Scan for the cell matching the given text and deliver its (x, y) coordinate at center. 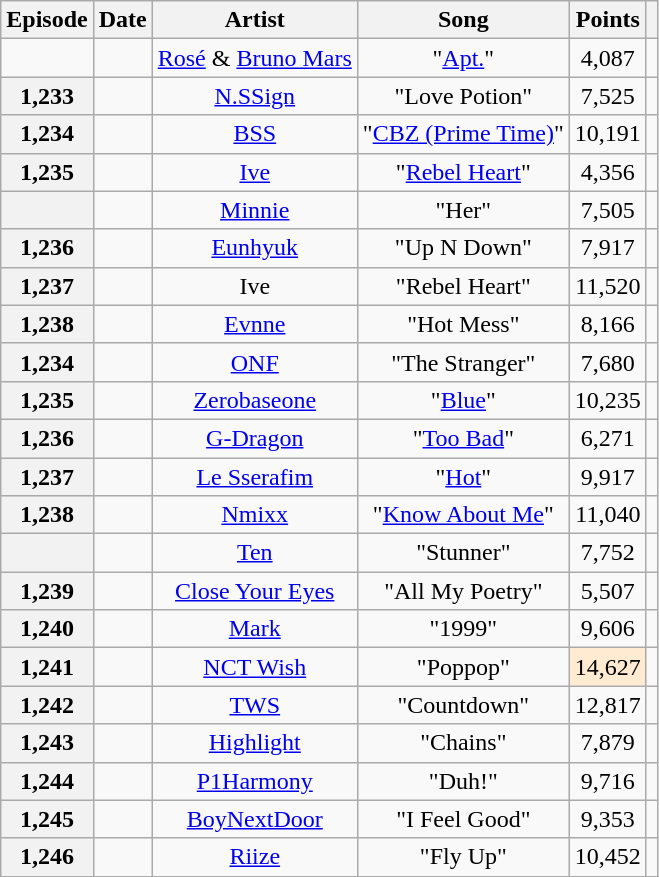
"Apt." (463, 58)
"Stunner" (463, 553)
Highlight (254, 743)
Minnie (254, 210)
6,271 (608, 438)
10,235 (608, 400)
Ten (254, 553)
4,356 (608, 172)
9,606 (608, 629)
"Duh!" (463, 781)
"CBZ (Prime Time)" (463, 134)
Points (608, 20)
7,917 (608, 248)
11,040 (608, 515)
ONF (254, 362)
"Countdown" (463, 705)
1,246 (47, 857)
Episode (47, 20)
"1999" (463, 629)
"Blue" (463, 400)
1,233 (47, 96)
Eunhyuk (254, 248)
1,245 (47, 819)
"Hot Mess" (463, 324)
10,191 (608, 134)
8,166 (608, 324)
10,452 (608, 857)
"I Feel Good" (463, 819)
N.SSign (254, 96)
1,239 (47, 591)
Mark (254, 629)
Rosé & Bruno Mars (254, 58)
9,353 (608, 819)
"Poppop" (463, 667)
Nmixx (254, 515)
7,505 (608, 210)
1,242 (47, 705)
BoyNextDoor (254, 819)
9,917 (608, 477)
"Know About Me" (463, 515)
5,507 (608, 591)
Riize (254, 857)
1,241 (47, 667)
7,879 (608, 743)
TWS (254, 705)
12,817 (608, 705)
4,087 (608, 58)
"Love Potion" (463, 96)
G-Dragon (254, 438)
Close Your Eyes (254, 591)
7,680 (608, 362)
"Hot" (463, 477)
11,520 (608, 286)
Date (122, 20)
1,244 (47, 781)
"All My Poetry" (463, 591)
Artist (254, 20)
"Her" (463, 210)
Evnne (254, 324)
1,243 (47, 743)
Le Sserafim (254, 477)
"The Stranger" (463, 362)
BSS (254, 134)
"Fly Up" (463, 857)
7,752 (608, 553)
9,716 (608, 781)
"Too Bad" (463, 438)
14,627 (608, 667)
"Up N Down" (463, 248)
"Chains" (463, 743)
1,240 (47, 629)
NCT Wish (254, 667)
P1Harmony (254, 781)
7,525 (608, 96)
Song (463, 20)
Zerobaseone (254, 400)
